Capture the cell that displays the provided text and extract its (X, Y) central coordinate. 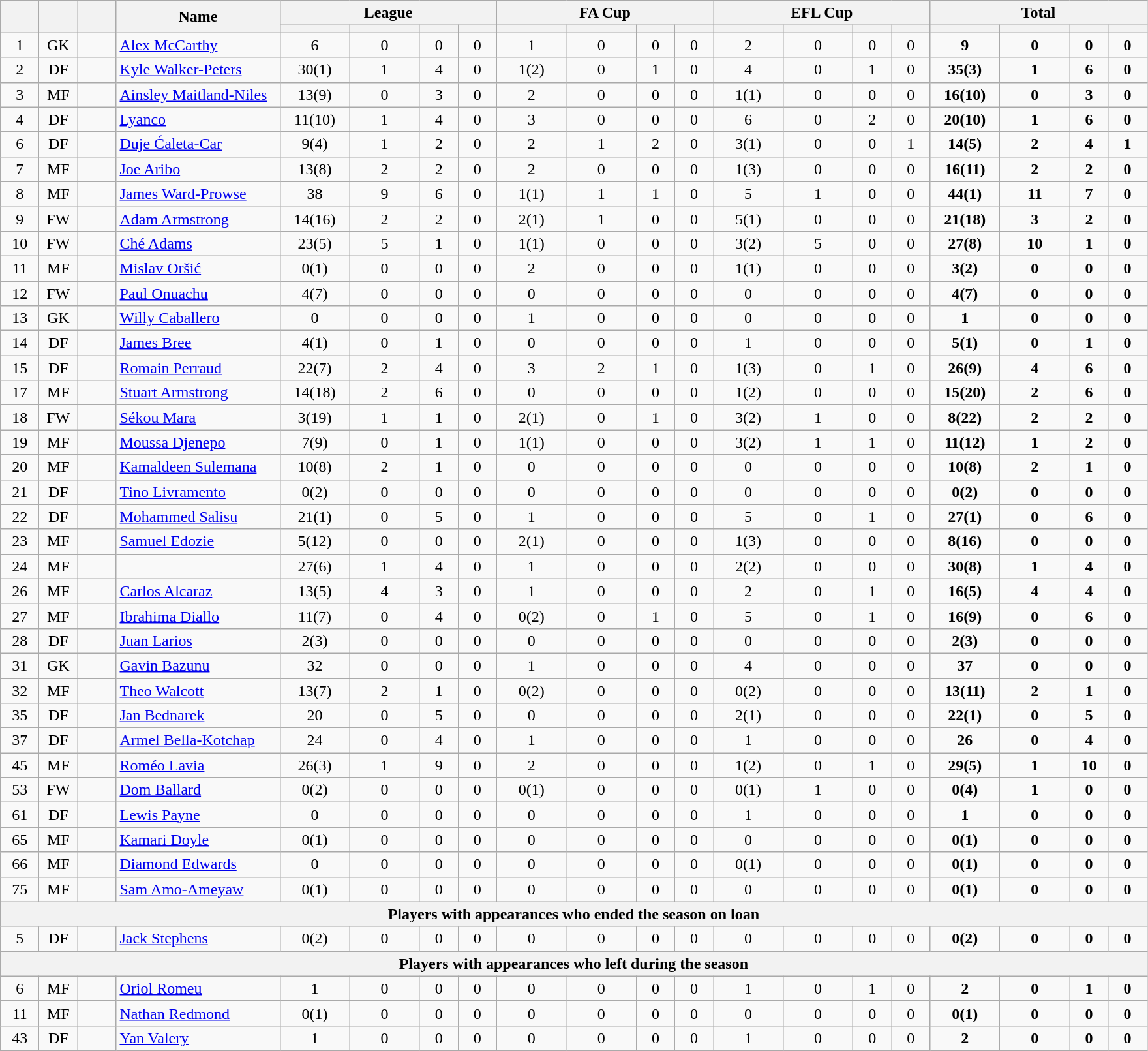
44(1) (965, 194)
35 (20, 716)
17 (20, 393)
Nathan Redmond (198, 1013)
19 (20, 442)
13(7) (314, 691)
11(7) (314, 616)
0(4) (965, 790)
21(1) (314, 517)
James Bree (198, 343)
18 (20, 418)
Total (1038, 13)
Yan Valery (198, 1038)
Tino Livramento (198, 492)
9(4) (314, 144)
22(1) (965, 716)
Jack Stephens (198, 939)
11(10) (314, 119)
13(9) (314, 95)
Roméo Lavia (198, 765)
Samuel Edozie (198, 541)
61 (20, 815)
Armel Bella-Kotchap (198, 740)
22(7) (314, 368)
75 (20, 889)
15(20) (965, 393)
Sam Amo-Ameyaw (198, 889)
League (388, 13)
45 (20, 765)
Mohammed Salisu (198, 517)
66 (20, 864)
Carlos Alcaraz (198, 591)
11(12) (965, 442)
2(2) (749, 566)
27(6) (314, 566)
28 (20, 641)
29(5) (965, 765)
Players with appearances who left during the season (574, 964)
30(8) (965, 566)
16(11) (965, 169)
8(22) (965, 418)
3(19) (314, 418)
8(16) (965, 541)
23 (20, 541)
Jan Bednarek (198, 716)
27 (20, 616)
13(8) (314, 169)
Kyle Walker-Peters (198, 70)
23(5) (314, 243)
Kamari Doyle (198, 840)
13(5) (314, 591)
26(9) (965, 368)
Juan Larios (198, 641)
16(10) (965, 95)
Ainsley Maitland-Niles (198, 95)
Moussa Djenepo (198, 442)
26(3) (314, 765)
30(1) (314, 70)
13(11) (965, 691)
20(10) (965, 119)
Lewis Payne (198, 815)
21(18) (965, 219)
Ché Adams (198, 243)
FA Cup (605, 13)
21 (20, 492)
Diamond Edwards (198, 864)
16(9) (965, 616)
Dom Ballard (198, 790)
Kamaldeen Sulemana (198, 467)
Joe Aribo (198, 169)
Romain Perraud (198, 368)
James Ward-Prowse (198, 194)
5(12) (314, 541)
Mislav Oršić (198, 268)
14 (20, 343)
Lyanco (198, 119)
Duje Ćaleta-Car (198, 144)
Sékou Mara (198, 418)
7(9) (314, 442)
27(1) (965, 517)
Adam Armstrong (198, 219)
Stuart Armstrong (198, 393)
14(5) (965, 144)
13 (20, 318)
Willy Caballero (198, 318)
27(8) (965, 243)
Name (198, 17)
16(5) (965, 591)
EFL Cup (822, 13)
43 (20, 1038)
Players with appearances who ended the season on loan (574, 914)
38 (314, 194)
14(16) (314, 219)
Theo Walcott (198, 691)
12 (20, 293)
4(1) (314, 343)
Paul Onuachu (198, 293)
14(18) (314, 393)
53 (20, 790)
65 (20, 840)
3(1) (749, 144)
15 (20, 368)
31 (20, 665)
Ibrahima Diallo (198, 616)
22 (20, 517)
8 (20, 194)
Oriol Romeu (198, 988)
Alex McCarthy (198, 45)
35(3) (965, 70)
Gavin Bazunu (198, 665)
